Return [X, Y] of the center of cell containing provided text 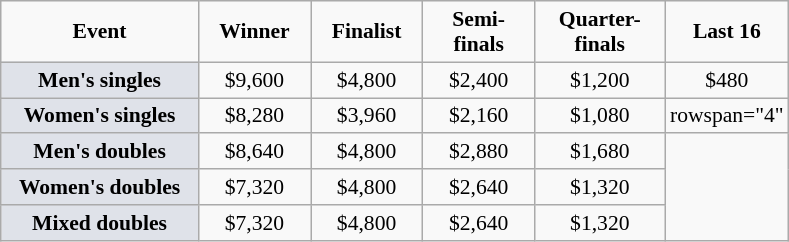
Finalist [366, 32]
$8,640 [254, 152]
Last 16 [727, 32]
Mixed doubles [100, 223]
Women's singles [100, 116]
$8,280 [254, 116]
Men's doubles [100, 152]
$1,080 [600, 116]
$2,160 [479, 116]
rowspan="4" [727, 116]
Women's doubles [100, 187]
Quarter-finals [600, 32]
$1,680 [600, 152]
$2,880 [479, 152]
$1,200 [600, 80]
Semi-finals [479, 32]
$3,960 [366, 116]
Event [100, 32]
Men's singles [100, 80]
$480 [727, 80]
$2,400 [479, 80]
Winner [254, 32]
$9,600 [254, 80]
